Locate the cell with the specified text and output its [X, Y] center coordinate. 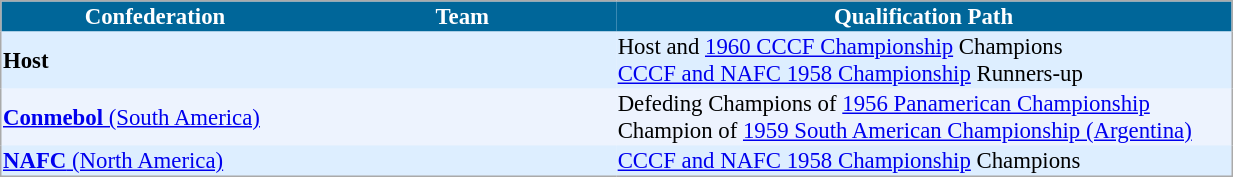
Team [462, 16]
CCCF and NAFC 1958 Championship Champions [924, 162]
Host [155, 60]
Conmebol (South America) [155, 116]
NAFC (North America) [155, 162]
Qualification Path [924, 16]
Host and 1960 CCCF Championship Champions CCCF and NAFC 1958 Championship Runners-up [924, 60]
Confederation [155, 16]
Defeding Champions of 1956 Panamerican ChampionshipChampion of 1959 South American Championship (Argentina) [924, 116]
